From the cell containing the given text, extract its center point as (x, y) coordinate. 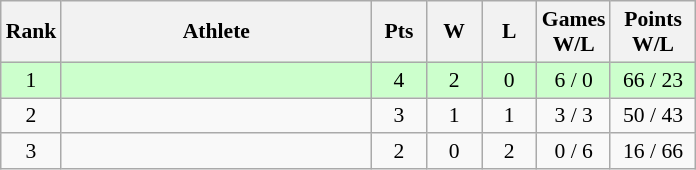
0 / 6 (574, 152)
GamesW/L (574, 32)
50 / 43 (652, 116)
4 (398, 80)
Pts (398, 32)
16 / 66 (652, 152)
L (510, 32)
3 / 3 (574, 116)
66 / 23 (652, 80)
6 / 0 (574, 80)
Athlete (216, 32)
Rank (32, 32)
W (454, 32)
PointsW/L (652, 32)
